Determine the (X, Y) coordinate at the center of the cell enclosing the given text.  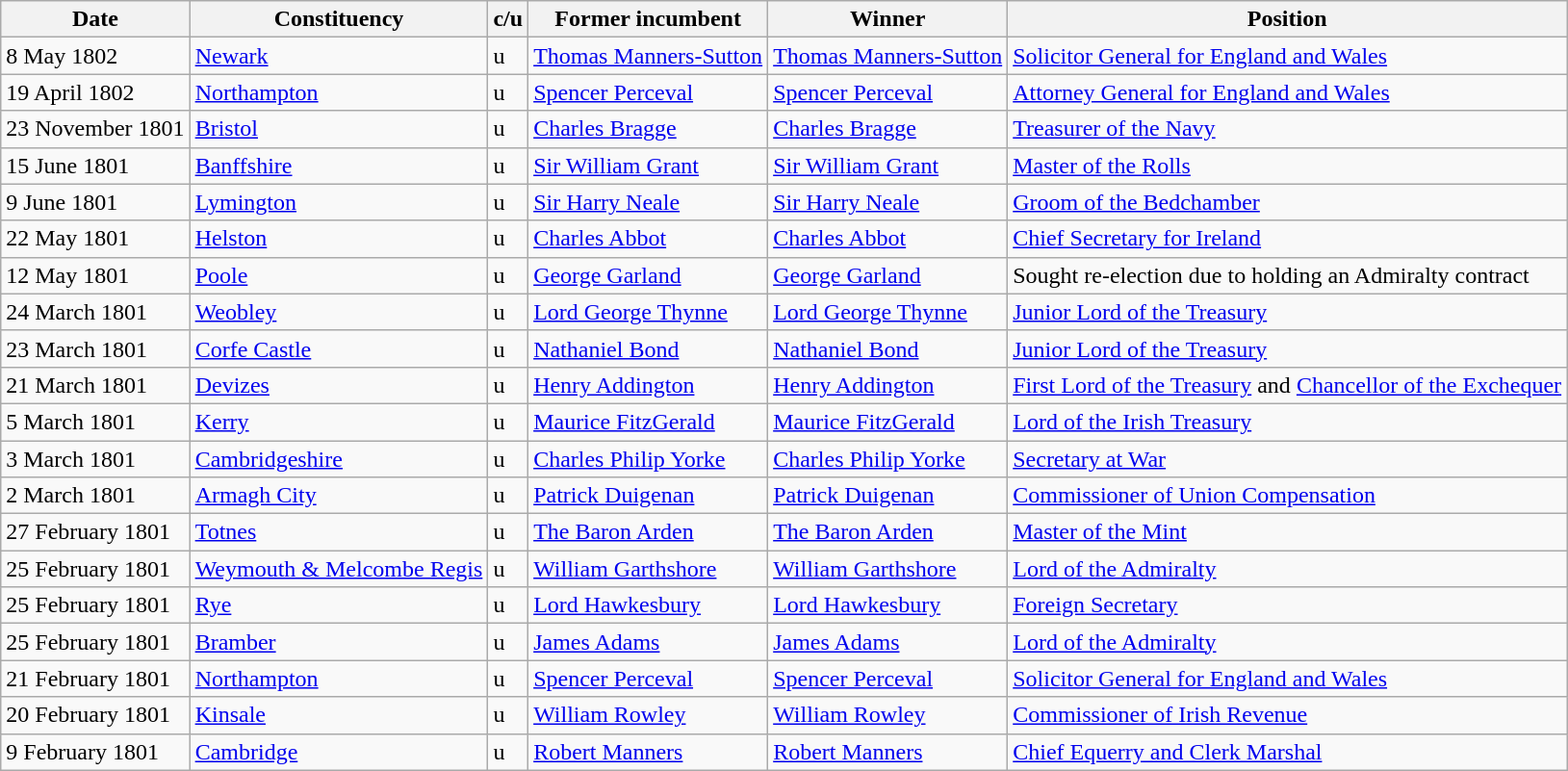
Helston (339, 239)
8 May 1802 (95, 56)
Corfe Castle (339, 348)
Treasurer of the Navy (1288, 129)
21 March 1801 (95, 385)
Date (95, 19)
Bramber (339, 642)
Master of the Mint (1288, 532)
20 February 1801 (95, 715)
Cambridge (339, 752)
Armagh City (339, 496)
Cambridgeshire (339, 459)
Rye (339, 605)
Groom of the Bedchamber (1288, 202)
Lymington (339, 202)
19 April 1802 (95, 92)
12 May 1801 (95, 275)
Poole (339, 275)
3 March 1801 (95, 459)
Kerry (339, 422)
22 May 1801 (95, 239)
Commissioner of Irish Revenue (1288, 715)
23 November 1801 (95, 129)
Foreign Secretary (1288, 605)
5 March 1801 (95, 422)
Constituency (339, 19)
Devizes (339, 385)
Position (1288, 19)
Chief Secretary for Ireland (1288, 239)
Sought re-election due to holding an Admiralty contract (1288, 275)
First Lord of the Treasury and Chancellor of the Exchequer (1288, 385)
24 March 1801 (95, 312)
Lord of the Irish Treasury (1288, 422)
21 February 1801 (95, 679)
Totnes (339, 532)
9 June 1801 (95, 202)
9 February 1801 (95, 752)
27 February 1801 (95, 532)
Banffshire (339, 166)
Newark (339, 56)
23 March 1801 (95, 348)
Master of the Rolls (1288, 166)
Chief Equerry and Clerk Marshal (1288, 752)
Kinsale (339, 715)
Attorney General for England and Wales (1288, 92)
Winner (887, 19)
Former incumbent (649, 19)
Secretary at War (1288, 459)
Weymouth & Melcombe Regis (339, 569)
Bristol (339, 129)
2 March 1801 (95, 496)
15 June 1801 (95, 166)
c/u (508, 19)
Weobley (339, 312)
Commissioner of Union Compensation (1288, 496)
